Detect which cell encompasses the target text, then output its [X, Y] center coordinate. 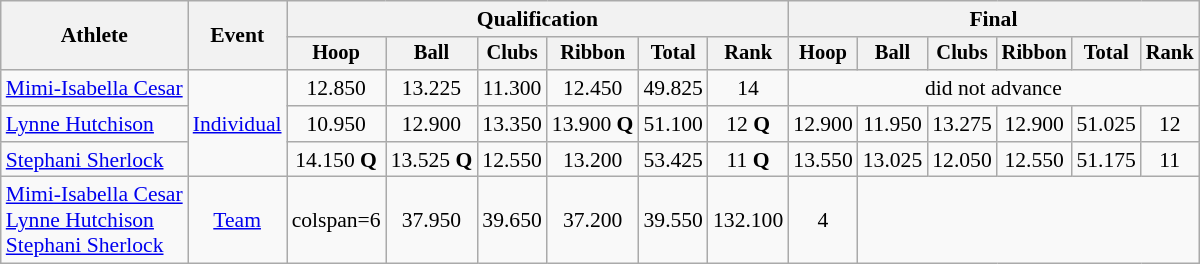
4 [822, 220]
13.525 Q [432, 160]
Qualification [538, 19]
132.100 [748, 220]
51.100 [672, 124]
Mimi-Isabella CesarLynne HutchisonStephani Sherlock [94, 220]
colspan=6 [336, 220]
Stephani Sherlock [94, 160]
13.900 Q [593, 124]
Athlete [94, 36]
37.200 [593, 220]
13.025 [892, 160]
49.825 [672, 88]
Final [993, 19]
13.350 [512, 124]
11.950 [892, 124]
37.950 [432, 220]
11.300 [512, 88]
12.850 [336, 88]
13.550 [822, 160]
13.200 [593, 160]
12 Q [748, 124]
10.950 [336, 124]
51.025 [1106, 124]
12.450 [593, 88]
14 [748, 88]
51.175 [1106, 160]
did not advance [993, 88]
Mimi-Isabella Cesar [94, 88]
13.225 [432, 88]
14.150 Q [336, 160]
Team [238, 220]
12 [1170, 124]
39.650 [512, 220]
11 Q [748, 160]
Event [238, 36]
39.550 [672, 220]
Lynne Hutchison [94, 124]
Individual [238, 124]
11 [1170, 160]
13.275 [962, 124]
12.050 [962, 160]
53.425 [672, 160]
